Extract the [X, Y] coordinate from the center of the cell holding the provided text.  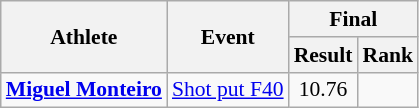
Final [354, 19]
Miguel Monteiro [84, 90]
Shot put F40 [228, 90]
Event [228, 36]
Rank [388, 55]
Athlete [84, 36]
10.76 [324, 90]
Result [324, 55]
